Detect which cell encompasses the target text, then output its (X, Y) center coordinate. 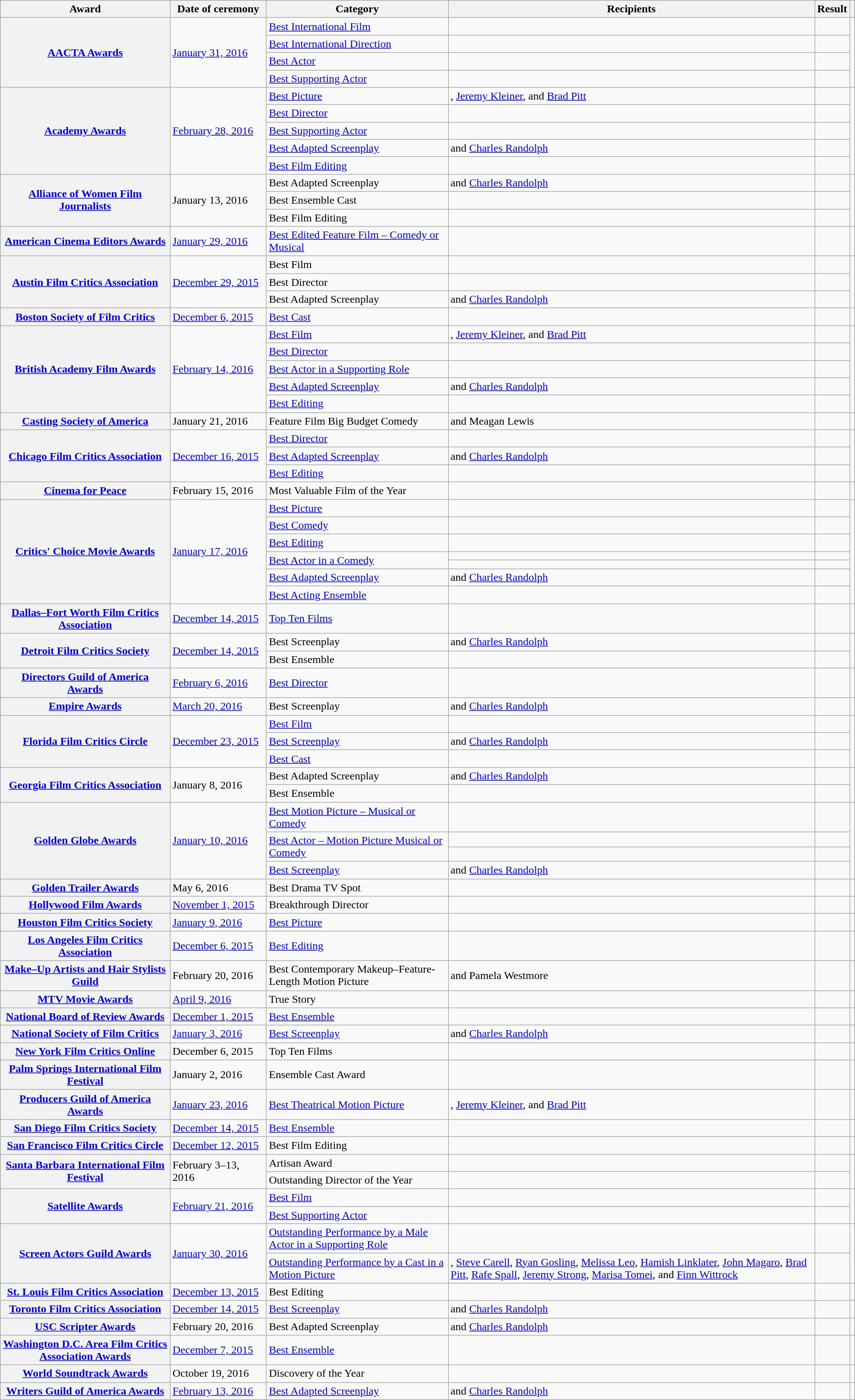
Screen Actors Guild Awards (85, 1253)
February 15, 2016 (218, 490)
Award (85, 9)
Palm Springs International Film Festival (85, 1075)
Best Motion Picture – Musical or Comedy (357, 816)
National Board of Review Awards (85, 1016)
Santa Barbara International Film Festival (85, 1172)
Best International Film (357, 26)
Hollywood Film Awards (85, 905)
Cinema for Peace (85, 490)
Critics' Choice Movie Awards (85, 552)
Feature Film Big Budget Comedy (357, 421)
New York Film Critics Online (85, 1051)
Category (357, 9)
Best Actor (357, 61)
Austin Film Critics Association (85, 282)
Artisan Award (357, 1163)
January 2, 2016 (218, 1075)
Date of ceremony (218, 9)
February 14, 2016 (218, 369)
January 17, 2016 (218, 552)
and Pamela Westmore (631, 975)
Dallas–Fort Worth Film Critics Association (85, 618)
Casting Society of America (85, 421)
British Academy Film Awards (85, 369)
Golden Globe Awards (85, 840)
January 21, 2016 (218, 421)
American Cinema Editors Awards (85, 241)
January 29, 2016 (218, 241)
January 30, 2016 (218, 1253)
Best International Direction (357, 44)
December 12, 2015 (218, 1145)
February 3–13, 2016 (218, 1172)
October 19, 2016 (218, 1374)
Best Theatrical Motion Picture (357, 1104)
True Story (357, 999)
Alliance of Women Film Journalists (85, 200)
December 16, 2015 (218, 456)
Best Actor in a Supporting Role (357, 369)
February 28, 2016 (218, 131)
Houston Film Critics Society (85, 922)
World Soundtrack Awards (85, 1374)
and Meagan Lewis (631, 421)
December 1, 2015 (218, 1016)
January 9, 2016 (218, 922)
USC Scripter Awards (85, 1326)
Golden Trailer Awards (85, 888)
St. Louis Film Critics Association (85, 1292)
Producers Guild of America Awards (85, 1104)
Outstanding Performance by a Cast in a Motion Picture (357, 1268)
Best Actor in a Comedy (357, 560)
Boston Society of Film Critics (85, 317)
February 6, 2016 (218, 683)
Washington D.C. Area Film Critics Association Awards (85, 1350)
Academy Awards (85, 131)
Outstanding Director of the Year (357, 1180)
MTV Movie Awards (85, 999)
AACTA Awards (85, 53)
Best Acting Ensemble (357, 595)
Satellite Awards (85, 1206)
April 9, 2016 (218, 999)
Toronto Film Critics Association (85, 1309)
December 13, 2015 (218, 1292)
January 23, 2016 (218, 1104)
Best Edited Feature Film – Comedy or Musical (357, 241)
Writers Guild of America Awards (85, 1391)
Best Comedy (357, 526)
January 31, 2016 (218, 53)
Discovery of the Year (357, 1374)
February 21, 2016 (218, 1206)
December 29, 2015 (218, 282)
Empire Awards (85, 706)
December 23, 2015 (218, 741)
San Francisco Film Critics Circle (85, 1145)
Directors Guild of America Awards (85, 683)
Detroit Film Critics Society (85, 651)
, Steve Carell, Ryan Gosling, Melissa Leo, Hamish Linklater, John Magaro, Brad Pitt, Rafe Spall, Jeremy Strong, Marisa Tomei, and Finn Wittrock (631, 1268)
May 6, 2016 (218, 888)
Make–Up Artists and Hair Stylists Guild (85, 975)
December 7, 2015 (218, 1350)
Chicago Film Critics Association (85, 456)
Los Angeles Film Critics Association (85, 946)
Result (832, 9)
Florida Film Critics Circle (85, 741)
Ensemble Cast Award (357, 1075)
Best Ensemble Cast (357, 200)
Breakthrough Director (357, 905)
Most Valuable Film of the Year (357, 490)
November 1, 2015 (218, 905)
San Diego Film Critics Society (85, 1128)
January 3, 2016 (218, 1034)
Georgia Film Critics Association (85, 784)
January 13, 2016 (218, 200)
Outstanding Performance by a Male Actor in a Supporting Role (357, 1238)
National Society of Film Critics (85, 1034)
March 20, 2016 (218, 706)
February 13, 2016 (218, 1391)
Best Drama TV Spot (357, 888)
Best Contemporary Makeup–Feature-Length Motion Picture (357, 975)
Recipients (631, 9)
January 10, 2016 (218, 840)
January 8, 2016 (218, 784)
Best Actor – Motion Picture Musical or Comedy (357, 847)
